Return (X, Y) of the center of cell containing provided text 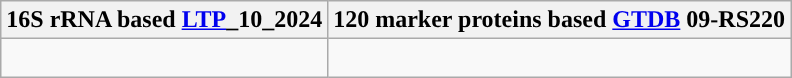
120 marker proteins based GTDB 09-RS220 (560, 20)
16S rRNA based LTP_10_2024 (164, 20)
